Pinpoint the cell where the given text exists, returning its (X, Y) midpoint coordinate. 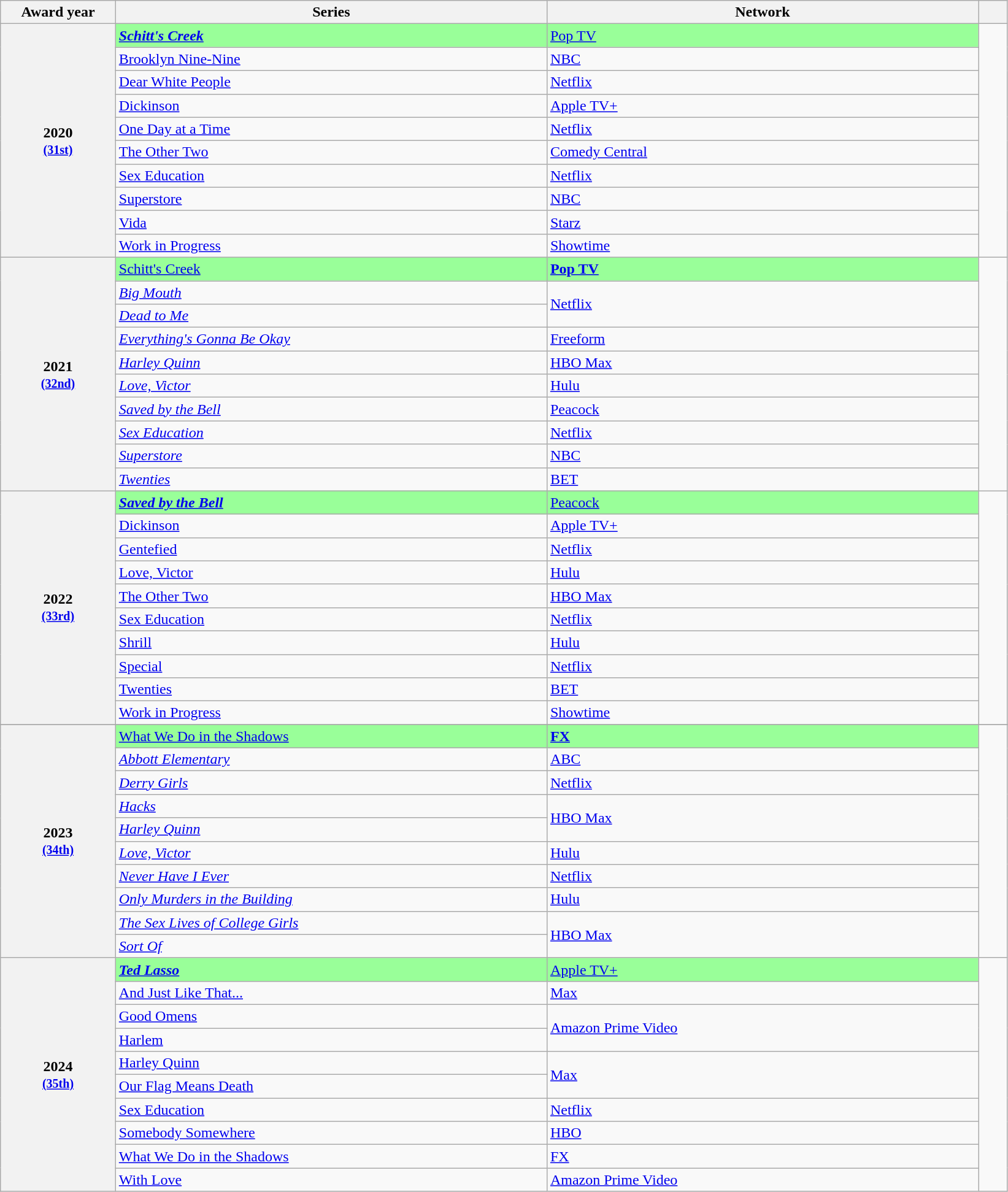
Our Flag Means Death (331, 1086)
HBO (762, 1133)
2022(33rd) (58, 607)
Everything's Gonna Be Okay (331, 339)
One Day at a Time (331, 129)
ABC (762, 759)
Award year (58, 12)
The Sex Lives of College Girls (331, 923)
Hacks (331, 806)
Shrill (331, 642)
Big Mouth (331, 293)
Good Omens (331, 1016)
Series (331, 12)
2021(32nd) (58, 374)
Only Murders in the Building (331, 899)
Dead to Me (331, 316)
Ted Lasso (331, 969)
Dear White People (331, 82)
Sort Of (331, 946)
Freeform (762, 339)
Harlem (331, 1040)
Never Have I Ever (331, 876)
Somebody Somewhere (331, 1133)
Abbott Elementary (331, 759)
Starz (762, 222)
Network (762, 12)
Derry Girls (331, 783)
2024(35th) (58, 1075)
Gentefied (331, 549)
Brooklyn Nine-Nine (331, 59)
Comedy Central (762, 152)
With Love (331, 1180)
2020(31st) (58, 141)
And Just Like That... (331, 993)
2023(34th) (58, 842)
Vida (331, 222)
Special (331, 666)
